Output the [X, Y] coordinate of the center of the cell containing the given text.  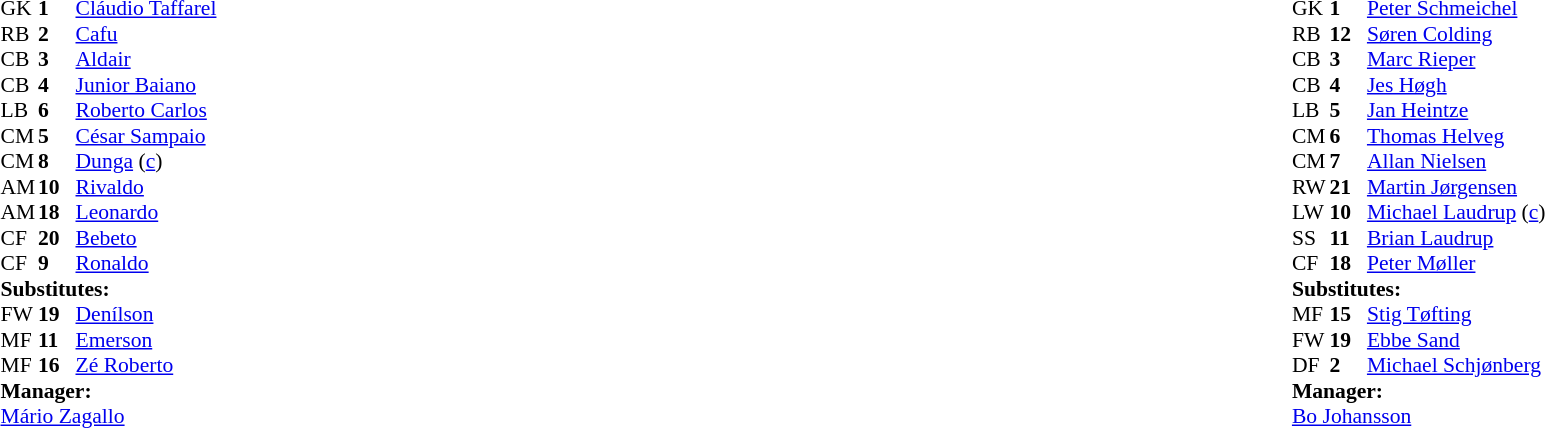
Junior Baiano [146, 85]
21 [1348, 187]
Manager: [108, 391]
8 [57, 161]
Denílson [146, 315]
Roberto Carlos [146, 111]
Dunga (c) [146, 161]
15 [1348, 315]
Bebeto [146, 238]
Substitutes: [108, 289]
DF [1311, 365]
SS [1311, 238]
RW [1311, 187]
Cafu [146, 34]
Rivaldo [146, 187]
12 [1348, 34]
Emerson [146, 340]
Ronaldo [146, 263]
16 [57, 365]
Aldair [146, 59]
Leonardo [146, 213]
9 [57, 263]
César Sampaio [146, 136]
7 [1348, 161]
Zé Roberto [146, 365]
LW [1311, 213]
20 [57, 238]
